Detect which cell encompasses the target text, then output its (x, y) center coordinate. 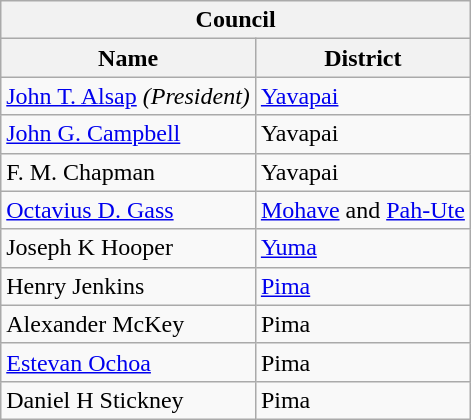
Council (236, 20)
Alexander McKey (128, 324)
John T. Alsap (President) (128, 96)
Daniel H Stickney (128, 400)
Joseph K Hooper (128, 248)
Estevan Ochoa (128, 362)
Octavius D. Gass (128, 210)
Name (128, 58)
District (362, 58)
Yuma (362, 248)
Henry Jenkins (128, 286)
Mohave and Pah-Ute (362, 210)
F. M. Chapman (128, 172)
John G. Campbell (128, 134)
